Capture the cell that displays the provided text and extract its (x, y) central coordinate. 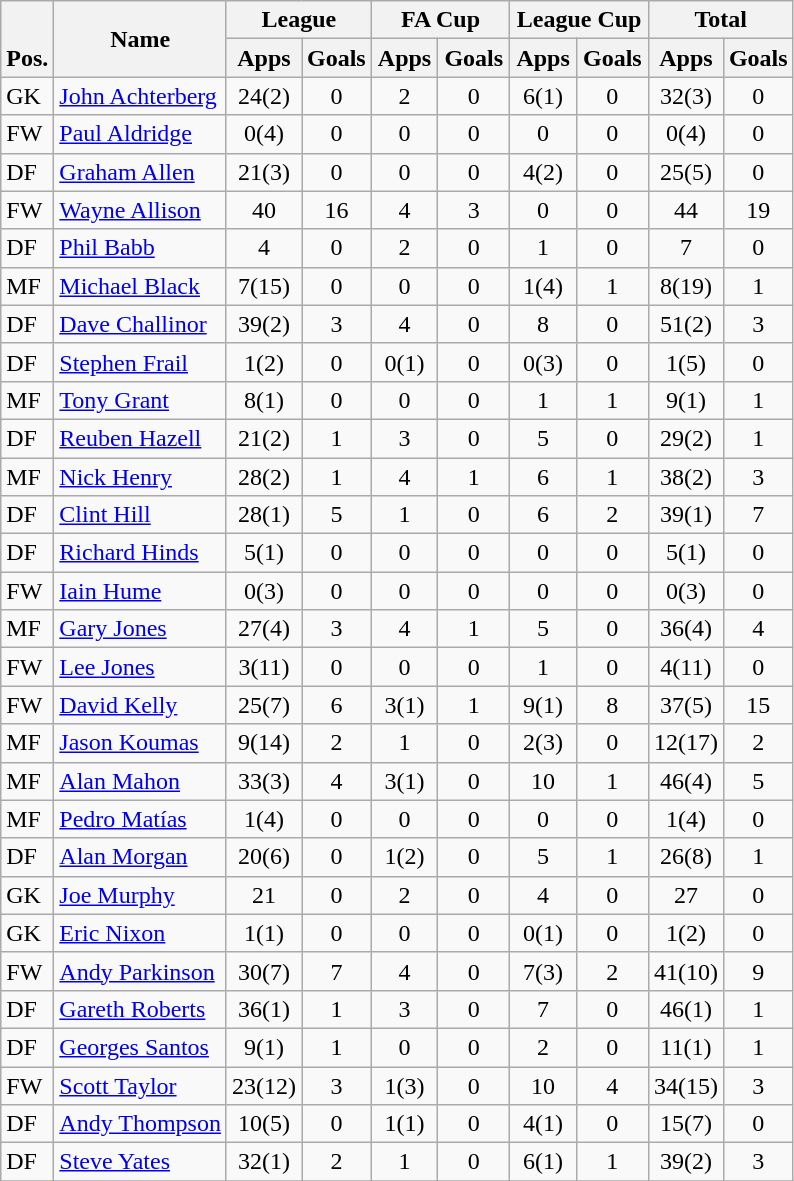
1(3) (404, 1085)
25(5) (686, 172)
19 (758, 210)
23(12) (264, 1085)
7(15) (264, 286)
3(11) (264, 667)
Jason Koumas (140, 743)
Graham Allen (140, 172)
28(2) (264, 477)
51(2) (686, 324)
32(3) (686, 96)
10(5) (264, 1124)
1(5) (686, 362)
26(8) (686, 857)
Wayne Allison (140, 210)
11(1) (686, 1047)
38(2) (686, 477)
Reuben Hazell (140, 438)
Name (140, 39)
30(7) (264, 971)
Paul Aldridge (140, 134)
Andy Thompson (140, 1124)
41(10) (686, 971)
Joe Murphy (140, 895)
Gary Jones (140, 629)
9 (758, 971)
David Kelly (140, 705)
16 (337, 210)
15(7) (686, 1124)
Pos. (28, 39)
4(11) (686, 667)
39(1) (686, 515)
League Cup (580, 20)
Iain Hume (140, 591)
15 (758, 705)
37(5) (686, 705)
21(2) (264, 438)
Alan Morgan (140, 857)
Lee Jones (140, 667)
21(3) (264, 172)
Alan Mahon (140, 781)
21 (264, 895)
Richard Hinds (140, 553)
40 (264, 210)
20(6) (264, 857)
8(19) (686, 286)
John Achterberg (140, 96)
24(2) (264, 96)
34(15) (686, 1085)
Nick Henry (140, 477)
2(3) (544, 743)
Eric Nixon (140, 933)
Georges Santos (140, 1047)
46(4) (686, 781)
Clint Hill (140, 515)
Total (720, 20)
Gareth Roberts (140, 1009)
33(3) (264, 781)
36(4) (686, 629)
FA Cup (440, 20)
27(4) (264, 629)
League (298, 20)
9(14) (264, 743)
7(3) (544, 971)
8(1) (264, 400)
12(17) (686, 743)
Andy Parkinson (140, 971)
4(1) (544, 1124)
27 (686, 895)
Pedro Matías (140, 819)
28(1) (264, 515)
Stephen Frail (140, 362)
29(2) (686, 438)
Steve Yates (140, 1162)
36(1) (264, 1009)
Michael Black (140, 286)
32(1) (264, 1162)
Tony Grant (140, 400)
46(1) (686, 1009)
Dave Challinor (140, 324)
44 (686, 210)
25(7) (264, 705)
Scott Taylor (140, 1085)
4(2) (544, 172)
Phil Babb (140, 248)
